Detect which cell encompasses the target text, then output its (x, y) center coordinate. 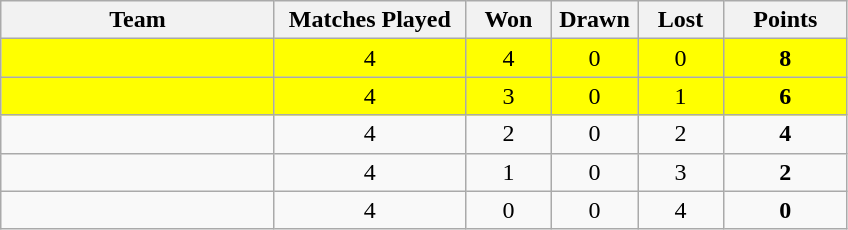
Points (786, 20)
Drawn (594, 20)
Matches Played (370, 20)
Won (508, 20)
6 (786, 96)
Team (138, 20)
Lost (681, 20)
8 (786, 58)
